From the cell containing the given text, extract its center point as (X, Y) coordinate. 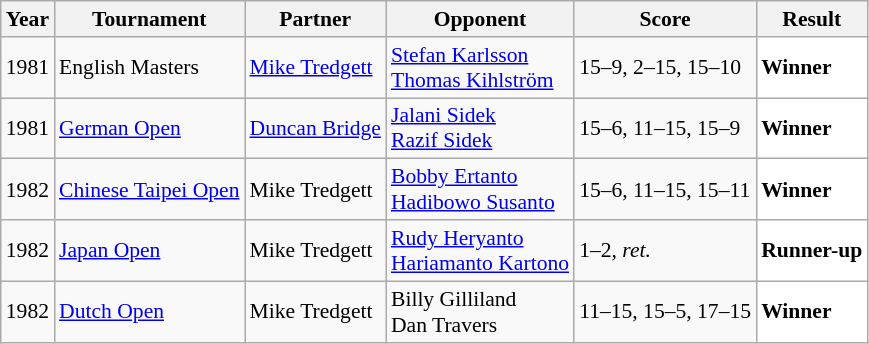
Opponent (480, 19)
Stefan Karlsson Thomas Kihlström (480, 68)
15–6, 11–15, 15–11 (665, 190)
Japan Open (149, 250)
15–6, 11–15, 15–9 (665, 128)
Score (665, 19)
Partner (314, 19)
Billy Gilliland Dan Travers (480, 312)
Rudy Heryanto Hariamanto Kartono (480, 250)
Year (28, 19)
Duncan Bridge (314, 128)
11–15, 15–5, 17–15 (665, 312)
Runner-up (812, 250)
Dutch Open (149, 312)
Jalani Sidek Razif Sidek (480, 128)
15–9, 2–15, 15–10 (665, 68)
English Masters (149, 68)
Tournament (149, 19)
Chinese Taipei Open (149, 190)
1–2, ret. (665, 250)
Result (812, 19)
German Open (149, 128)
Bobby Ertanto Hadibowo Susanto (480, 190)
